Detect which cell encompasses the target text, then output its (x, y) center coordinate. 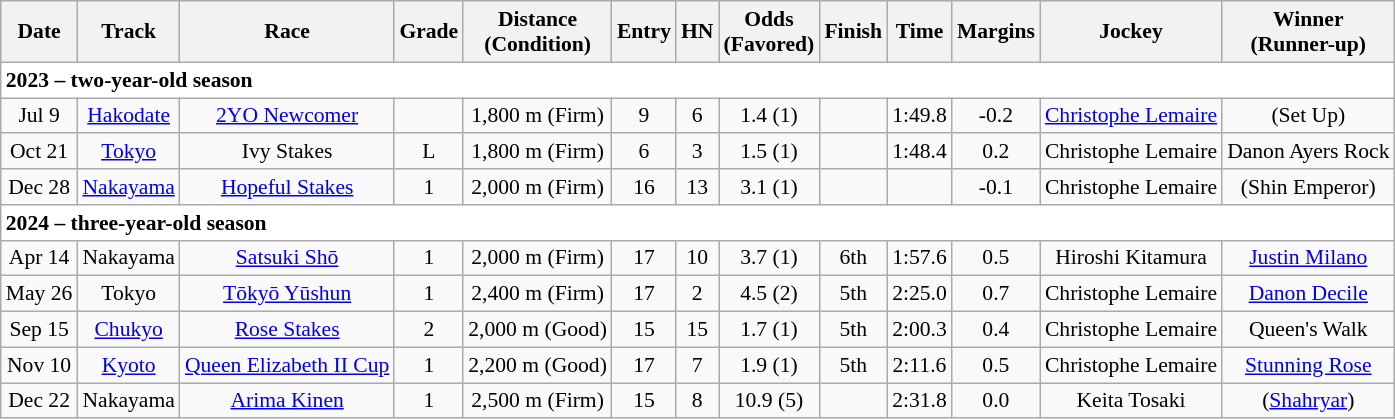
2024 – three-year-old season (698, 223)
3.1 (1) (770, 187)
Distance(Condition) (538, 32)
4.5 (2) (770, 294)
Tōkyō Yūshun (288, 294)
3 (698, 152)
2:25.0 (920, 294)
HN (698, 32)
Winner(Runner-up) (1308, 32)
Track (128, 32)
Oct 21 (40, 152)
Keita Tosaki (1131, 401)
1.9 (1) (770, 365)
2:31.8 (920, 401)
0.2 (996, 152)
1:48.4 (920, 152)
10.9 (5) (770, 401)
16 (644, 187)
Queen's Walk (1308, 330)
Kyoto (128, 365)
Grade (428, 32)
8 (698, 401)
2:11.6 (920, 365)
0.7 (996, 294)
Time (920, 32)
Danon Ayers Rock (1308, 152)
(Set Up) (1308, 116)
2YO Newcomer (288, 116)
May 26 (40, 294)
Hakodate (128, 116)
1.7 (1) (770, 330)
2023 – two-year-old season (698, 80)
7 (698, 365)
1:49.8 (920, 116)
Danon Decile (1308, 294)
L (428, 152)
Finish (853, 32)
Satsuki Shō (288, 258)
(Shin Emperor) (1308, 187)
Stunning Rose (1308, 365)
-0.2 (996, 116)
Jul 9 (40, 116)
0.4 (996, 330)
Entry (644, 32)
Jockey (1131, 32)
Justin Milano (1308, 258)
Rose Stakes (288, 330)
Odds(Favored) (770, 32)
13 (698, 187)
2,400 m (Firm) (538, 294)
Sep 15 (40, 330)
1.5 (1) (770, 152)
Nov 10 (40, 365)
(Shahryar) (1308, 401)
Apr 14 (40, 258)
-0.1 (996, 187)
Date (40, 32)
2:00.3 (920, 330)
2,500 m (Firm) (538, 401)
Hopeful Stakes (288, 187)
Arima Kinen (288, 401)
9 (644, 116)
6th (853, 258)
Ivy Stakes (288, 152)
1:57.6 (920, 258)
Dec 28 (40, 187)
10 (698, 258)
Hiroshi Kitamura (1131, 258)
Dec 22 (40, 401)
Queen Elizabeth II Cup (288, 365)
2,000 m (Good) (538, 330)
0.0 (996, 401)
3.7 (1) (770, 258)
Race (288, 32)
1.4 (1) (770, 116)
Margins (996, 32)
2,200 m (Good) (538, 365)
Chukyo (128, 330)
